Output the [X, Y] coordinate of the center of the cell containing the given text.  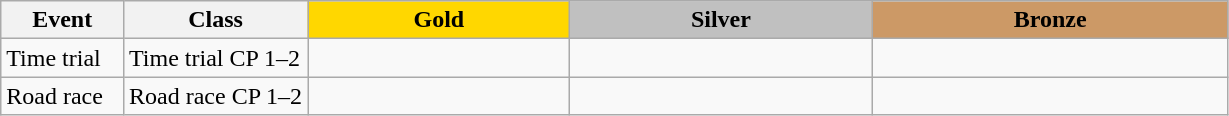
Time trial CP 1–2 [216, 58]
Road race CP 1–2 [216, 96]
Class [216, 20]
Silver [721, 20]
Event [62, 20]
Gold [439, 20]
Bronze [1050, 20]
Time trial [62, 58]
Road race [62, 96]
